Detect which cell encompasses the target text, then output its [X, Y] center coordinate. 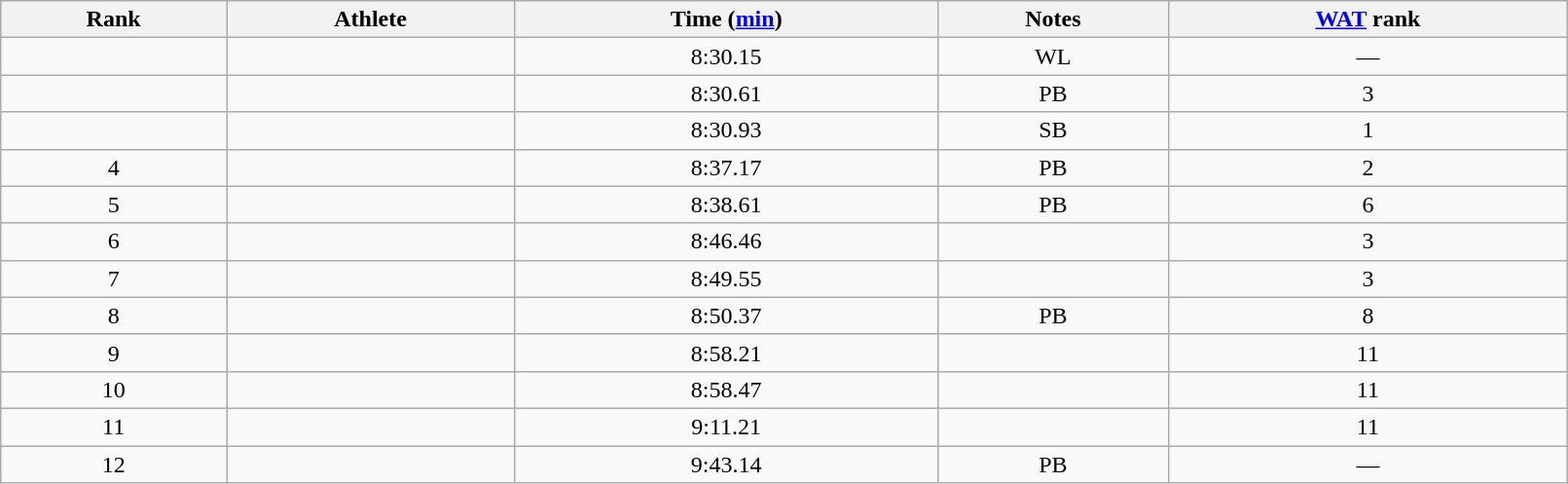
8:49.55 [726, 279]
Notes [1053, 19]
5 [114, 205]
7 [114, 279]
Rank [114, 19]
9:43.14 [726, 465]
8:30.61 [726, 93]
2 [1368, 168]
9:11.21 [726, 427]
9 [114, 353]
Time (min) [726, 19]
WAT rank [1368, 19]
8:30.93 [726, 130]
1 [1368, 130]
8:50.37 [726, 316]
Athlete [371, 19]
4 [114, 168]
SB [1053, 130]
8:58.21 [726, 353]
8:38.61 [726, 205]
8:30.15 [726, 56]
WL [1053, 56]
8:58.47 [726, 390]
8:46.46 [726, 242]
12 [114, 465]
10 [114, 390]
8:37.17 [726, 168]
